Scan for the cell matching the given text and deliver its (X, Y) coordinate at center. 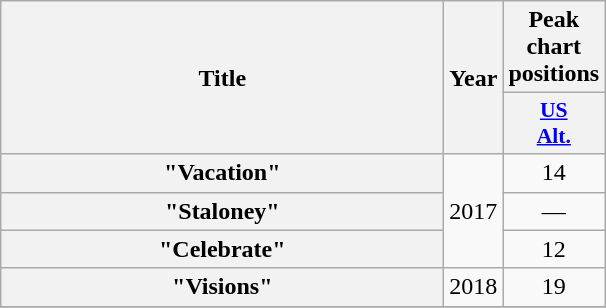
Title (222, 78)
14 (554, 173)
12 (554, 249)
"Staloney" (222, 211)
"Vacation" (222, 173)
Year (474, 78)
— (554, 211)
2017 (474, 211)
"Celebrate" (222, 249)
19 (554, 287)
2018 (474, 287)
"Visions" (222, 287)
USAlt. (554, 124)
Peak chart positions (554, 47)
